Detect which cell encompasses the target text, then output its [x, y] center coordinate. 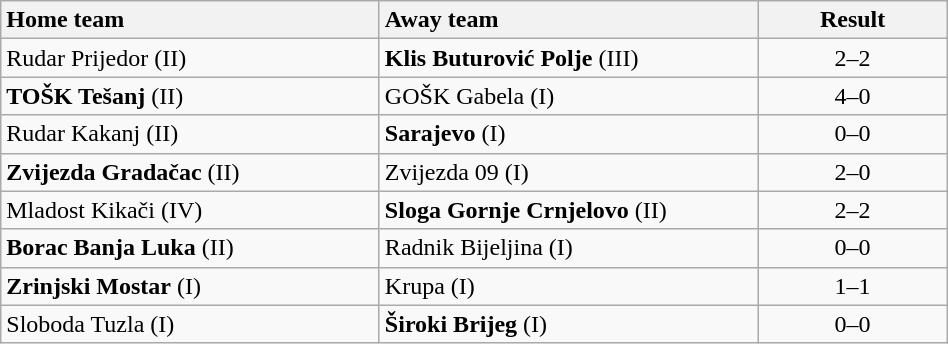
Zvijezda 09 (I) [568, 172]
Rudar Prijedor (II) [190, 58]
TOŠK Tešanj (II) [190, 96]
GOŠK Gabela (I) [568, 96]
Zrinjski Mostar (I) [190, 286]
Result [852, 20]
Mladost Kikači (IV) [190, 210]
Krupa (I) [568, 286]
Rudar Kakanj (II) [190, 134]
Home team [190, 20]
Zvijezda Gradačac (II) [190, 172]
Borac Banja Luka (II) [190, 248]
Radnik Bijeljina (I) [568, 248]
Away team [568, 20]
Sarajevo (I) [568, 134]
Široki Brijeg (I) [568, 324]
2–0 [852, 172]
1–1 [852, 286]
Sloga Gornje Crnjelovo (II) [568, 210]
Sloboda Tuzla (I) [190, 324]
Klis Buturović Polje (III) [568, 58]
4–0 [852, 96]
